Return the [x, y] coordinate for the center point of the cell that contains the specified text.  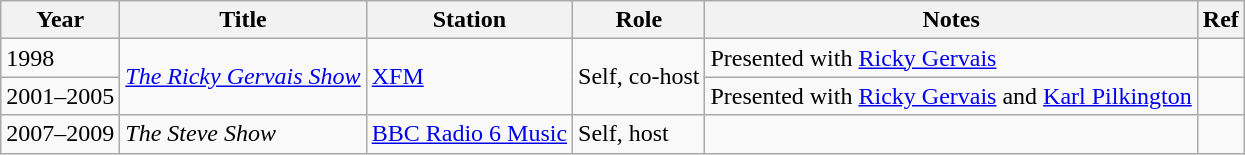
Self, co-host [639, 77]
Self, host [639, 134]
The Steve Show [243, 134]
Presented with Ricky Gervais and Karl Pilkington [951, 96]
2001–2005 [60, 96]
Notes [951, 20]
Title [243, 20]
The Ricky Gervais Show [243, 77]
Presented with Ricky Gervais [951, 58]
BBC Radio 6 Music [469, 134]
2007–2009 [60, 134]
1998 [60, 58]
XFM [469, 77]
Role [639, 20]
Ref [1220, 20]
Station [469, 20]
Year [60, 20]
